Provide the (x, y) coordinate of the cell's center where the given text is located.  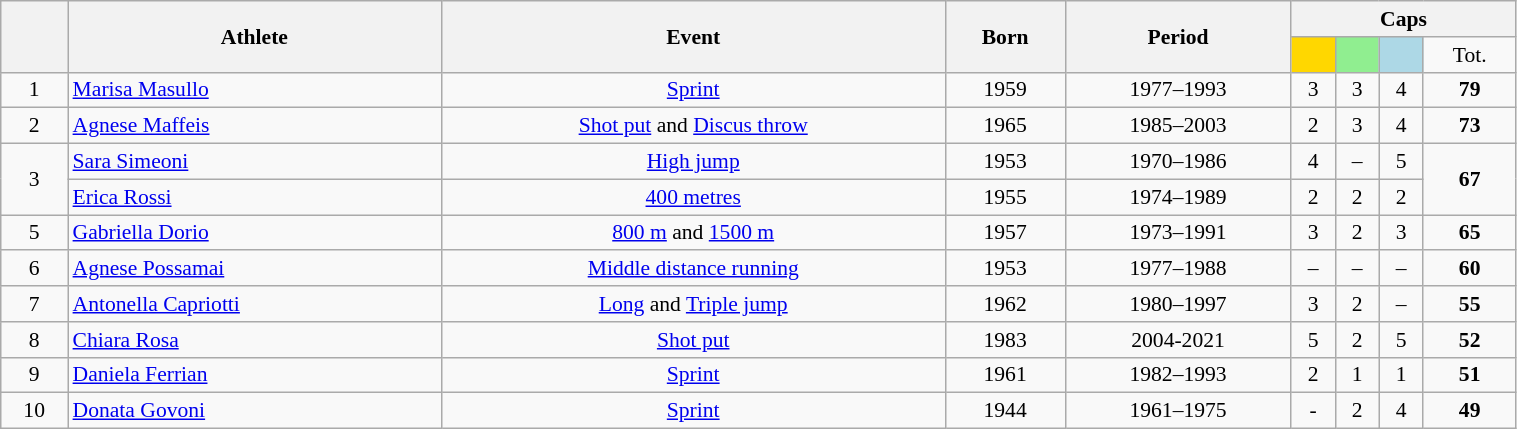
1959 (1005, 90)
Gabriella Dorio (255, 233)
Daniela Ferrian (255, 375)
Middle distance running (693, 269)
51 (1470, 375)
1977–1993 (1178, 90)
6 (34, 269)
10 (34, 411)
1970–1986 (1178, 162)
Donata Govoni (255, 411)
60 (1470, 269)
1974–1989 (1178, 197)
1977–1988 (1178, 269)
Long and Triple jump (693, 304)
Caps (1404, 19)
Marisa Masullo (255, 90)
79 (1470, 90)
Erica Rossi (255, 197)
1944 (1005, 411)
1961–1975 (1178, 411)
55 (1470, 304)
Born (1005, 36)
Sara Simeoni (255, 162)
Agnese Possamai (255, 269)
800 m and 1500 m (693, 233)
1983 (1005, 340)
9 (34, 375)
Athlete (255, 36)
1982–1993 (1178, 375)
1955 (1005, 197)
- (1313, 411)
Event (693, 36)
1962 (1005, 304)
1961 (1005, 375)
1980–1997 (1178, 304)
1965 (1005, 126)
High jump (693, 162)
65 (1470, 233)
49 (1470, 411)
1957 (1005, 233)
Shot put (693, 340)
7 (34, 304)
52 (1470, 340)
73 (1470, 126)
Period (1178, 36)
67 (1470, 180)
2004-2021 (1178, 340)
1973–1991 (1178, 233)
Chiara Rosa (255, 340)
Tot. (1470, 55)
Agnese Maffeis (255, 126)
400 metres (693, 197)
Antonella Capriotti (255, 304)
Shot put and Discus throw (693, 126)
8 (34, 340)
1985–2003 (1178, 126)
